Find where the given text appears and provide that cell's center as (X, Y) coordinate. 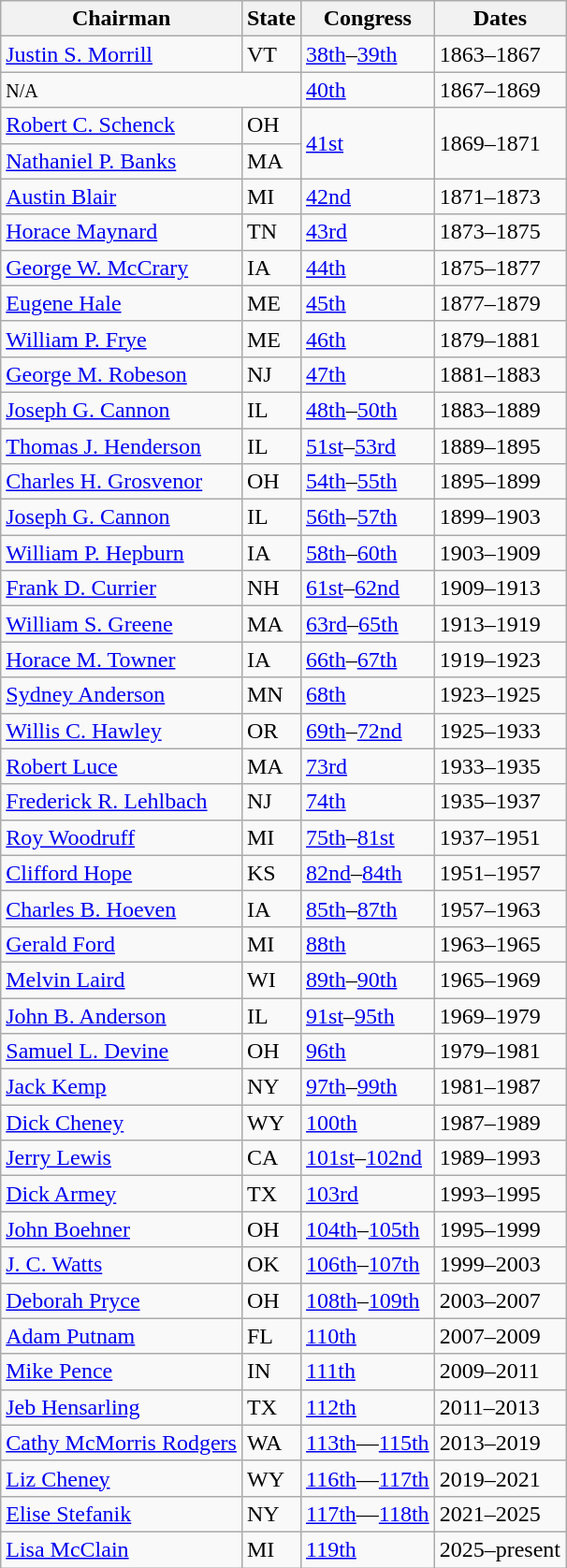
1909–1913 (500, 588)
Horace M. Towner (122, 660)
111th (369, 1372)
Horace Maynard (122, 232)
N/A (152, 90)
54th–55th (369, 482)
97th–99th (369, 1087)
Jeb Hensarling (122, 1407)
45th (369, 303)
110th (369, 1336)
1979–1981 (500, 1052)
Austin Blair (122, 196)
1963–1965 (500, 944)
44th (369, 268)
113th—115th (369, 1443)
1871–1873 (500, 196)
1873–1875 (500, 232)
2011–2013 (500, 1407)
NH (271, 588)
Thomas J. Henderson (122, 446)
1993–1995 (500, 1194)
91st–95th (369, 1015)
Gerald Ford (122, 944)
George M. Robeson (122, 374)
2019–2021 (500, 1478)
1923–1925 (500, 695)
1925–1933 (500, 731)
89th–90th (369, 980)
2025–present (500, 1549)
1995–1999 (500, 1229)
1957–1963 (500, 908)
48th–50th (369, 410)
68th (369, 695)
TN (271, 232)
Chairman (122, 19)
1879–1881 (500, 339)
85th–87th (369, 908)
Liz Cheney (122, 1478)
108th–109th (369, 1300)
Roy Woodruff (122, 837)
OR (271, 731)
43rd (369, 232)
38th–39th (369, 54)
1965–1969 (500, 980)
63rd–65th (369, 624)
1883–1889 (500, 410)
Deborah Pryce (122, 1300)
Clifford Hope (122, 873)
1869–1871 (500, 143)
CA (271, 1158)
Lisa McClain (122, 1549)
47th (369, 374)
1903–1909 (500, 553)
2013–2019 (500, 1443)
2009–2011 (500, 1372)
OK (271, 1265)
1863–1867 (500, 54)
2007–2009 (500, 1336)
MN (271, 695)
J. C. Watts (122, 1265)
51st–53rd (369, 446)
1937–1951 (500, 837)
1867–1869 (500, 90)
69th–72nd (369, 731)
Cathy McMorris Rodgers (122, 1443)
58th–60th (369, 553)
1981–1987 (500, 1087)
Sydney Anderson (122, 695)
66th–67th (369, 660)
Adam Putnam (122, 1336)
1987–1989 (500, 1123)
103rd (369, 1194)
Robert Luce (122, 766)
41st (369, 143)
117th—118th (369, 1514)
106th–107th (369, 1265)
1881–1883 (500, 374)
State (271, 19)
FL (271, 1336)
1919–1923 (500, 660)
1895–1899 (500, 482)
Congress (369, 19)
Robert C. Schenck (122, 125)
IN (271, 1372)
1877–1879 (500, 303)
Melvin Laird (122, 980)
1875–1877 (500, 268)
1999–2003 (500, 1265)
1969–1979 (500, 1015)
Jack Kemp (122, 1087)
101st–102nd (369, 1158)
119th (369, 1549)
96th (369, 1052)
Mike Pence (122, 1372)
61st–62nd (369, 588)
Frank D. Currier (122, 588)
1889–1895 (500, 446)
John B. Anderson (122, 1015)
46th (369, 339)
1899–1903 (500, 517)
Charles H. Grosvenor (122, 482)
1913–1919 (500, 624)
74th (369, 802)
82nd–84th (369, 873)
Dick Cheney (122, 1123)
KS (271, 873)
Willis C. Hawley (122, 731)
George W. McCrary (122, 268)
VT (271, 54)
56th–57th (369, 517)
100th (369, 1123)
WA (271, 1443)
William P. Frye (122, 339)
88th (369, 944)
Frederick R. Lehlbach (122, 802)
William S. Greene (122, 624)
73rd (369, 766)
116th—117th (369, 1478)
Nathaniel P. Banks (122, 161)
John Boehner (122, 1229)
Justin S. Morrill (122, 54)
Eugene Hale (122, 303)
William P. Hepburn (122, 553)
112th (369, 1407)
Charles B. Hoeven (122, 908)
1933–1935 (500, 766)
1989–1993 (500, 1158)
75th–81st (369, 837)
Dates (500, 19)
Samuel L. Devine (122, 1052)
104th–105th (369, 1229)
1951–1957 (500, 873)
1935–1937 (500, 802)
2021–2025 (500, 1514)
Elise Stefanik (122, 1514)
40th (369, 90)
2003–2007 (500, 1300)
42nd (369, 196)
WI (271, 980)
Dick Armey (122, 1194)
Jerry Lewis (122, 1158)
